Find where the given text appears and provide that cell's center as [x, y] coordinate. 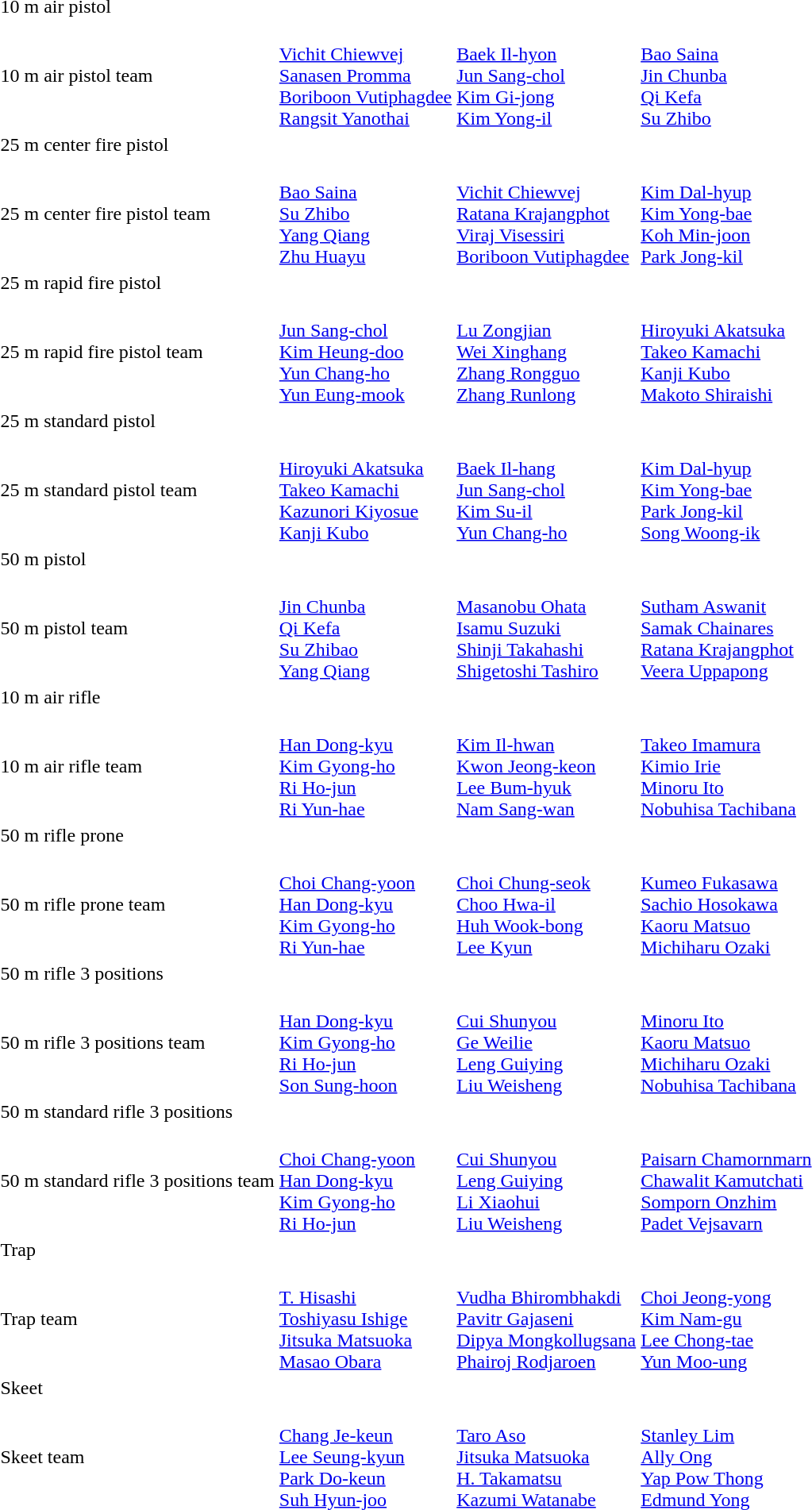
Lu ZongjianWei XinghangZhang RongguoZhang Runlong [546, 352]
Baek Il-hangJun Sang-cholKim Su-ilYun Chang-ho [546, 490]
Han Dong-kyuKim Gyong-hoRi Ho-junSon Sung-hoon [365, 1042]
Bao SainaSu ZhiboYang QiangZhu Huayu [365, 214]
Han Dong-kyuKim Gyong-hoRi Ho-junRi Yun-hae [365, 766]
Hiroyuki AkatsukaTakeo KamachiKazunori KiyosueKanji Kubo [365, 490]
Jun Sang-cholKim Heung-dooYun Chang-hoYun Eung-mook [365, 352]
Jin ChunbaQi KefaSu ZhibaoYang Qiang [365, 628]
Vudha BhirombhakdiPavitr GajaseniDipya MongkollugsanaPhairoj Rodjaroen [546, 1319]
Cui ShunyouGe WeilieLeng GuiyingLiu Weisheng [546, 1042]
Vichit ChiewvejRatana KrajangphotViraj VisessiriBoriboon Vutiphagdee [546, 214]
Masanobu OhataIsamu SuzukiShinji TakahashiShigetoshi Tashiro [546, 628]
Vichit ChiewvejSanasen PrommaBoriboon VutiphagdeeRangsit Yanothai [365, 75]
Choi Chang-yoonHan Dong-kyuKim Gyong-hoRi Yun-hae [365, 904]
Baek Il-hyonJun Sang-cholKim Gi-jongKim Yong-il [546, 75]
Choi Chang-yoonHan Dong-kyuKim Gyong-hoRi Ho-jun [365, 1181]
Choi Chung-seokChoo Hwa-ilHuh Wook-bongLee Kyun [546, 904]
Cui ShunyouLeng GuiyingLi XiaohuiLiu Weisheng [546, 1181]
Kim Il-hwanKwon Jeong-keonLee Bum-hyukNam Sang-wan [546, 766]
T. HisashiToshiyasu IshigeJitsuka MatsuokaMasao Obara [365, 1319]
